Return the (X, Y) coordinate for the center point of the cell that contains the specified text.  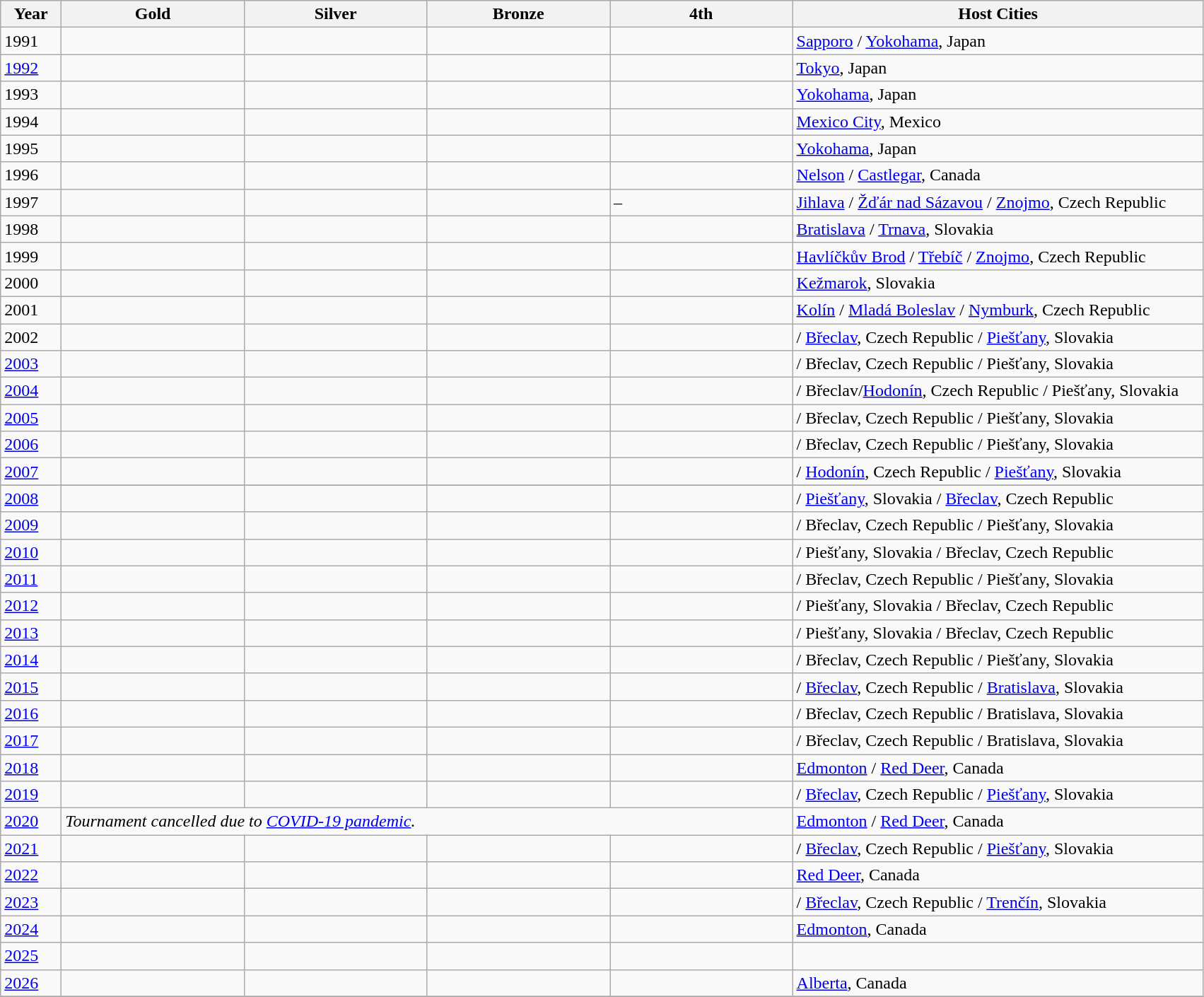
2006 (31, 445)
2011 (31, 579)
1995 (31, 148)
2002 (31, 337)
Silver (335, 14)
2004 (31, 391)
1999 (31, 256)
Kolín / Mladá Boleslav / Nymburk, Czech Republic (998, 310)
2009 (31, 525)
2010 (31, 552)
2026 (31, 983)
1991 (31, 41)
2015 (31, 687)
/ Břeclav, Czech Republic / Trenčín, Slovakia (998, 902)
Sapporo / Yokohama, Japan (998, 41)
2023 (31, 902)
Mexico City, Mexico (998, 122)
2003 (31, 364)
Year (31, 14)
Bronze (519, 14)
1996 (31, 175)
Jihlava / Žďár nad Sázavou / Znojmo, Czech Republic (998, 202)
2019 (31, 795)
2018 (31, 767)
2014 (31, 660)
Edmonton, Canada (998, 929)
2025 (31, 956)
1998 (31, 229)
2016 (31, 713)
Tournament cancelled due to COVID-19 pandemic. (427, 822)
Kežmarok, Slovakia (998, 283)
2013 (31, 633)
2005 (31, 418)
2007 (31, 472)
2020 (31, 822)
Nelson / Castlegar, Canada (998, 175)
4th (701, 14)
2012 (31, 606)
Red Deer, Canada (998, 875)
1994 (31, 122)
Havlíčkův Brod / Třebíč / Znojmo, Czech Republic (998, 256)
Alberta, Canada (998, 983)
/ Břeclav/Hodonín, Czech Republic / Piešťany, Slovakia (998, 391)
1993 (31, 95)
Tokyo, Japan (998, 68)
2017 (31, 740)
2001 (31, 310)
Host Cities (998, 14)
/ Hodonín, Czech Republic / Piešťany, Slovakia (998, 472)
2000 (31, 283)
Gold (153, 14)
2021 (31, 849)
1997 (31, 202)
2008 (31, 498)
Bratislava / Trnava, Slovakia (998, 229)
– (701, 202)
2022 (31, 875)
2024 (31, 929)
1992 (31, 68)
